Extract the (x, y) coordinate from the center of the cell holding the provided text.  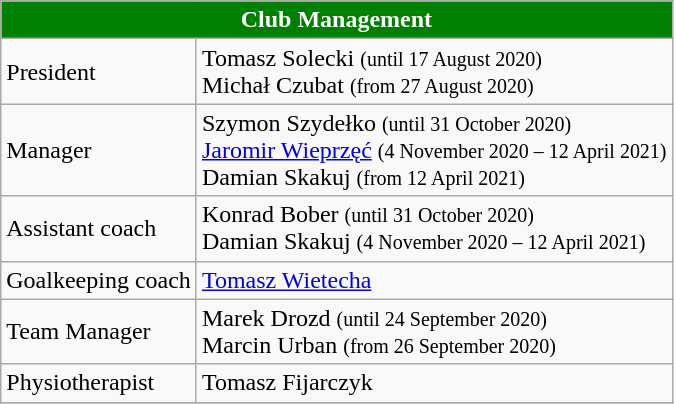
Konrad Bober (until 31 October 2020) Damian Skakuj (4 November 2020 – 12 April 2021) (434, 228)
Physiotherapist (99, 383)
Tomasz Solecki (until 17 August 2020) Michał Czubat (from 27 August 2020) (434, 72)
Goalkeeping coach (99, 280)
Assistant coach (99, 228)
Tomasz Fijarczyk (434, 383)
Tomasz Wietecha (434, 280)
Manager (99, 150)
Club Management (336, 20)
Team Manager (99, 332)
Marek Drozd (until 24 September 2020) Marcin Urban (from 26 September 2020) (434, 332)
President (99, 72)
Szymon Szydełko (until 31 October 2020) Jaromir Wieprzęć (4 November 2020 – 12 April 2021) Damian Skakuj (from 12 April 2021) (434, 150)
